Search for the cell housing the specified text and yield its (x, y) center coordinate. 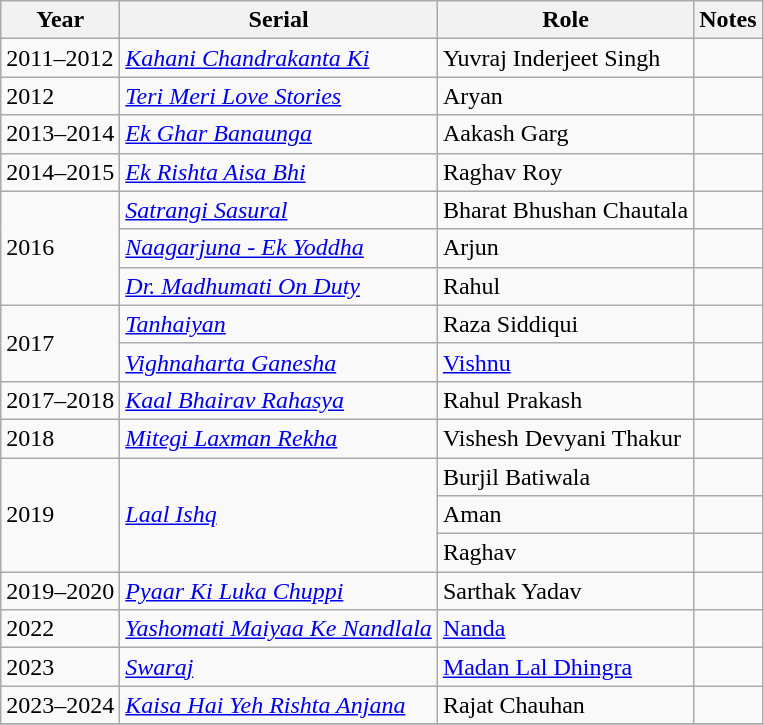
2018 (60, 438)
Role (565, 20)
2019–2020 (60, 591)
2022 (60, 629)
Rahul Prakash (565, 400)
Raghav (565, 553)
Raza Siddiqui (565, 324)
Madan Lal Dhingra (565, 667)
Swaraj (279, 667)
Aman (565, 515)
Rajat Chauhan (565, 705)
Ek Ghar Banaunga (279, 134)
2023–2024 (60, 705)
Kaal Bhairav Rahasya (279, 400)
2014–2015 (60, 172)
2012 (60, 96)
2011–2012 (60, 58)
Nanda (565, 629)
2016 (60, 248)
Vishesh Devyani Thakur (565, 438)
Pyaar Ki Luka Chuppi (279, 591)
Teri Meri Love Stories (279, 96)
2017 (60, 343)
Kaisa Hai Yeh Rishta Anjana (279, 705)
Bharat Bhushan Chautala (565, 210)
Vishnu (565, 362)
Serial (279, 20)
Arjun (565, 248)
2019 (60, 515)
Kahani Chandrakanta Ki (279, 58)
Rahul (565, 286)
Notes (728, 20)
Naagarjuna - Ek Yoddha (279, 248)
Yashomati Maiyaa Ke Nandlala (279, 629)
Burjil Batiwala (565, 477)
Year (60, 20)
2023 (60, 667)
Ek Rishta Aisa Bhi (279, 172)
Mitegi Laxman Rekha (279, 438)
Aakash Garg (565, 134)
2013–2014 (60, 134)
Satrangi Sasural (279, 210)
Raghav Roy (565, 172)
Yuvraj Inderjeet Singh (565, 58)
Aryan (565, 96)
Tanhaiyan (279, 324)
Dr. Madhumati On Duty (279, 286)
Sarthak Yadav (565, 591)
2017–2018 (60, 400)
Vighnaharta Ganesha (279, 362)
Laal Ishq (279, 515)
